Determine the (X, Y) coordinate at the center of the cell enclosing the given text.  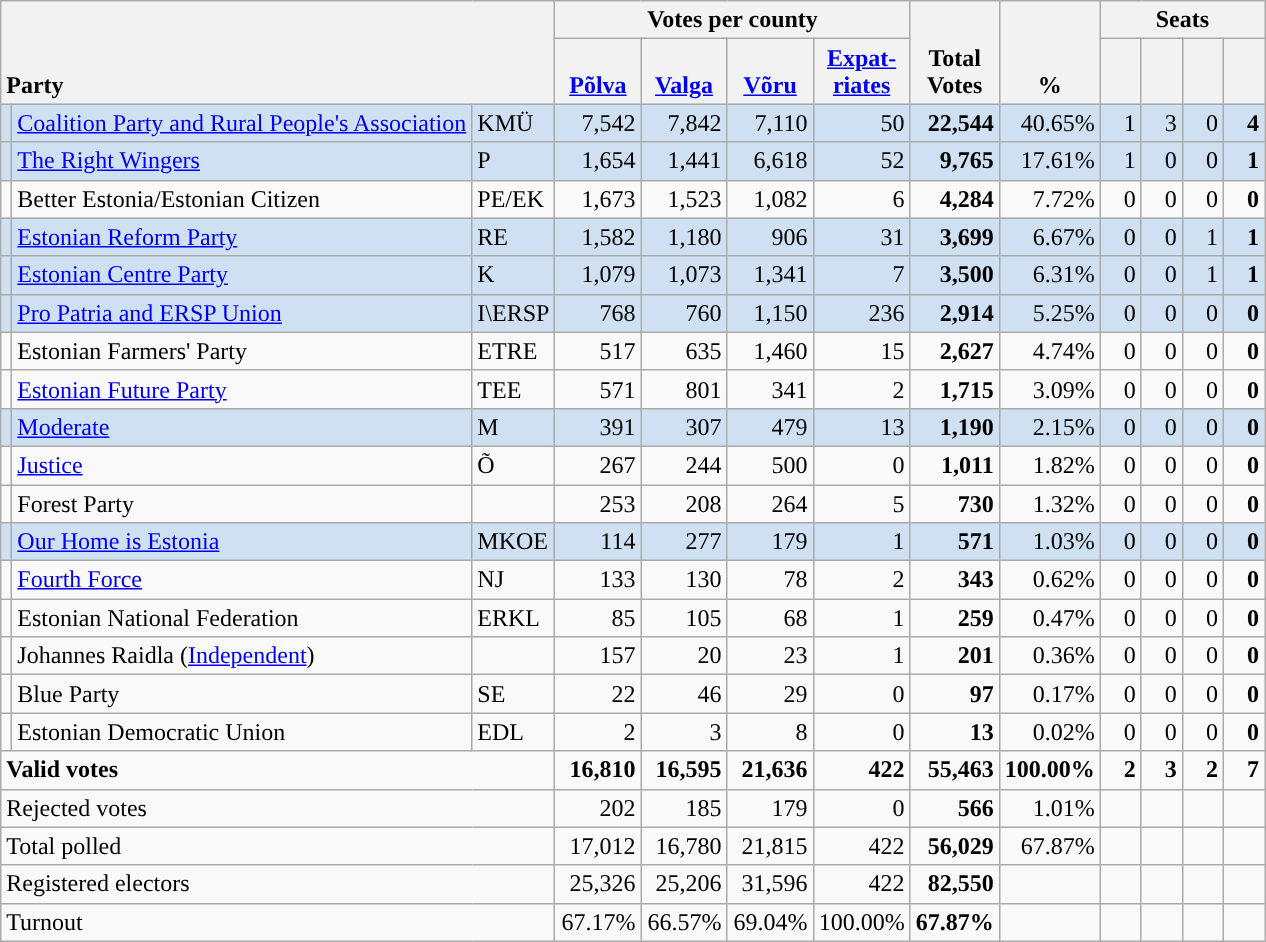
31,596 (770, 884)
5.25% (1050, 313)
66.57% (684, 922)
277 (684, 542)
P (514, 161)
85 (598, 618)
21,636 (770, 770)
906 (770, 237)
55,463 (954, 770)
29 (770, 694)
Total polled (278, 846)
0.36% (1050, 656)
68 (770, 618)
9,765 (954, 161)
3,699 (954, 237)
Estonian Farmers' Party (242, 351)
1,673 (598, 199)
82,550 (954, 884)
635 (684, 351)
1.01% (1050, 808)
23 (770, 656)
0.62% (1050, 580)
% (1050, 52)
0.17% (1050, 694)
479 (770, 427)
1,341 (770, 275)
1.03% (1050, 542)
1.32% (1050, 503)
3.09% (1050, 389)
21,815 (770, 846)
7,842 (684, 123)
Coalition Party and Rural People's Association (242, 123)
500 (770, 465)
Our Home is Estonia (242, 542)
ETRE (514, 351)
7.72% (1050, 199)
157 (598, 656)
RE (514, 237)
ERKL (514, 618)
1,073 (684, 275)
801 (684, 389)
50 (862, 123)
1,150 (770, 313)
Blue Party (242, 694)
K (514, 275)
Estonian Future Party (242, 389)
Valga (684, 72)
517 (598, 351)
4,284 (954, 199)
Estonian Democratic Union (242, 732)
768 (598, 313)
6.31% (1050, 275)
Total Votes (954, 52)
Seats (1182, 20)
202 (598, 808)
22,544 (954, 123)
6 (862, 199)
TEE (514, 389)
236 (862, 313)
1,460 (770, 351)
25,326 (598, 884)
259 (954, 618)
2,627 (954, 351)
EDL (514, 732)
253 (598, 503)
Better Estonia/Estonian Citizen (242, 199)
Fourth Force (242, 580)
Estonian Centre Party (242, 275)
760 (684, 313)
6,618 (770, 161)
16,595 (684, 770)
97 (954, 694)
Õ (514, 465)
1,441 (684, 161)
KMÜ (514, 123)
Estonian National Federation (242, 618)
Turnout (278, 922)
267 (598, 465)
133 (598, 580)
Justice (242, 465)
M (514, 427)
4 (1244, 123)
Registered electors (278, 884)
307 (684, 427)
22 (598, 694)
MKOE (514, 542)
1,011 (954, 465)
1,715 (954, 389)
2,914 (954, 313)
17.61% (1050, 161)
PE/EK (514, 199)
Forest Party (242, 503)
8 (770, 732)
1,190 (954, 427)
25,206 (684, 884)
Party (278, 52)
56,029 (954, 846)
Valid votes (278, 770)
7,542 (598, 123)
Võru (770, 72)
Põlva (598, 72)
16,810 (598, 770)
Pro Patria and ERSP Union (242, 313)
1,180 (684, 237)
7,110 (770, 123)
1.82% (1050, 465)
6.67% (1050, 237)
730 (954, 503)
1,079 (598, 275)
16,780 (684, 846)
Johannes Raidla (Independent) (242, 656)
244 (684, 465)
3,500 (954, 275)
0.02% (1050, 732)
343 (954, 580)
Expat- riates (862, 72)
67.17% (598, 922)
52 (862, 161)
The Right Wingers (242, 161)
Rejected votes (278, 808)
SE (514, 694)
1,654 (598, 161)
46 (684, 694)
40.65% (1050, 123)
1,523 (684, 199)
264 (770, 503)
130 (684, 580)
15 (862, 351)
201 (954, 656)
114 (598, 542)
2.15% (1050, 427)
31 (862, 237)
4.74% (1050, 351)
105 (684, 618)
NJ (514, 580)
I\ERSP (514, 313)
Votes per county (732, 20)
17,012 (598, 846)
69.04% (770, 922)
185 (684, 808)
1,582 (598, 237)
1,082 (770, 199)
20 (684, 656)
Estonian Reform Party (242, 237)
78 (770, 580)
Moderate (242, 427)
566 (954, 808)
341 (770, 389)
5 (862, 503)
0.47% (1050, 618)
391 (598, 427)
208 (684, 503)
